Identify which cell holds the provided text, then report its [x, y] central coordinate. 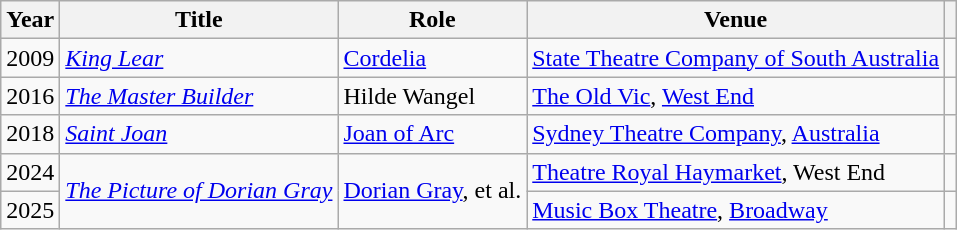
The Old Vic, West End [736, 96]
2025 [30, 210]
2024 [30, 172]
Saint Joan [199, 134]
2016 [30, 96]
Year [30, 20]
The Master Builder [199, 96]
Role [432, 20]
Joan of Arc [432, 134]
Cordelia [432, 58]
The Picture of Dorian Gray [199, 191]
Title [199, 20]
2009 [30, 58]
Dorian Gray, et al. [432, 191]
King Lear [199, 58]
Theatre Royal Haymarket, West End [736, 172]
Venue [736, 20]
State Theatre Company of South Australia [736, 58]
Hilde Wangel [432, 96]
2018 [30, 134]
Sydney Theatre Company, Australia [736, 134]
Music Box Theatre, Broadway [736, 210]
